Pinpoint the cell where the given text exists, returning its (x, y) midpoint coordinate. 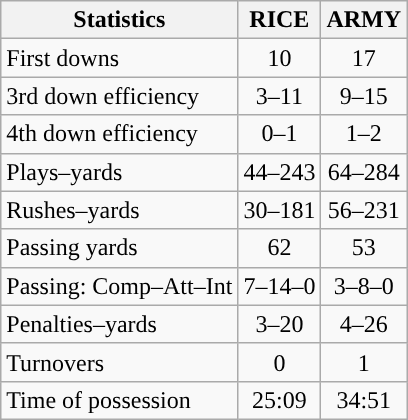
Statistics (120, 20)
7–14–0 (280, 286)
56–231 (364, 210)
RICE (280, 20)
25:09 (280, 400)
34:51 (364, 400)
0–1 (280, 134)
Turnovers (120, 362)
Passing: Comp–Att–Int (120, 286)
Rushes–yards (120, 210)
Penalties–yards (120, 324)
64–284 (364, 172)
3–11 (280, 96)
62 (280, 248)
4th down efficiency (120, 134)
1–2 (364, 134)
1 (364, 362)
3–8–0 (364, 286)
3rd down efficiency (120, 96)
Plays–yards (120, 172)
4–26 (364, 324)
0 (280, 362)
44–243 (280, 172)
30–181 (280, 210)
53 (364, 248)
First downs (120, 58)
Passing yards (120, 248)
ARMY (364, 20)
17 (364, 58)
3–20 (280, 324)
Time of possession (120, 400)
9–15 (364, 96)
10 (280, 58)
